Capture the cell that displays the provided text and extract its [X, Y] central coordinate. 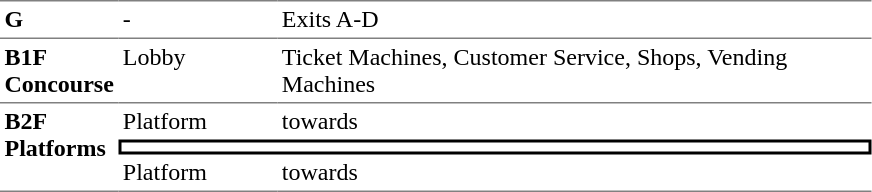
Exits A-D [574, 19]
B2FPlatforms [59, 148]
G [59, 19]
Lobby [198, 71]
Ticket Machines, Customer Service, Shops, Vending Machines [574, 71]
B1FConcourse [59, 71]
- [198, 19]
